Provide the [x, y] coordinate of the cell's center where the given text is located.  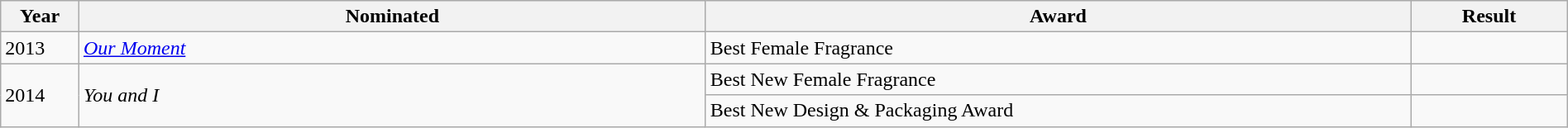
Best New Design & Packaging Award [1059, 111]
Nominated [392, 17]
Best Female Fragrance [1059, 48]
You and I [392, 95]
Result [1489, 17]
2014 [40, 95]
2013 [40, 48]
Best New Female Fragrance [1059, 79]
Award [1059, 17]
Our Moment [392, 48]
Year [40, 17]
